Search for the cell housing the specified text and yield its (x, y) center coordinate. 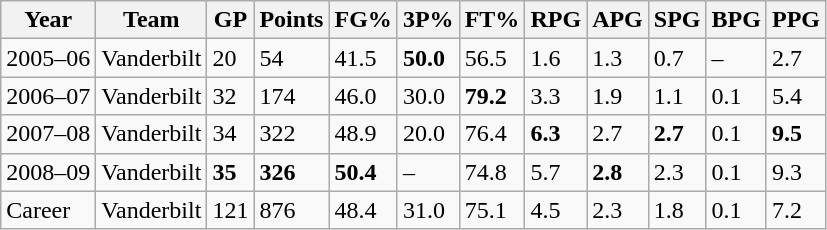
32 (230, 96)
20 (230, 58)
75.1 (492, 210)
50.0 (428, 58)
FT% (492, 20)
56.5 (492, 58)
PPG (796, 20)
35 (230, 172)
FG% (363, 20)
31.0 (428, 210)
174 (292, 96)
322 (292, 134)
Year (48, 20)
1.8 (677, 210)
1.3 (618, 58)
54 (292, 58)
4.5 (556, 210)
326 (292, 172)
BPG (736, 20)
5.4 (796, 96)
GP (230, 20)
Career (48, 210)
76.4 (492, 134)
SPG (677, 20)
1.9 (618, 96)
48.9 (363, 134)
121 (230, 210)
30.0 (428, 96)
7.2 (796, 210)
Points (292, 20)
46.0 (363, 96)
5.7 (556, 172)
3P% (428, 20)
2005–06 (48, 58)
2006–07 (48, 96)
1.1 (677, 96)
RPG (556, 20)
3.3 (556, 96)
2.8 (618, 172)
50.4 (363, 172)
48.4 (363, 210)
2008–09 (48, 172)
79.2 (492, 96)
2007–08 (48, 134)
Team (152, 20)
74.8 (492, 172)
34 (230, 134)
20.0 (428, 134)
41.5 (363, 58)
APG (618, 20)
1.6 (556, 58)
9.5 (796, 134)
0.7 (677, 58)
876 (292, 210)
6.3 (556, 134)
9.3 (796, 172)
